From the cell containing the given text, extract its center point as (x, y) coordinate. 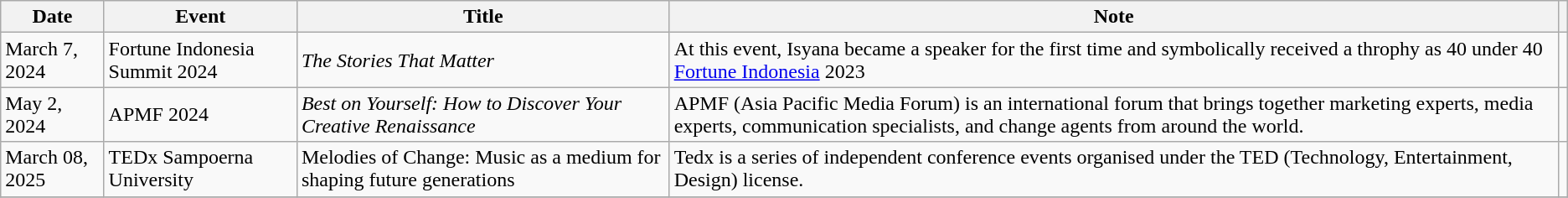
Tedx is a series of independent conference events organised under the TED (Technology, Entertainment, Design) license. (1114, 169)
Best on Yourself: How to Discover Your Creative Renaissance (482, 114)
May 2, 2024 (52, 114)
The Stories That Matter (482, 60)
At this event, Isyana became a speaker for the first time and symbolically received a throphy as 40 under 40 Fortune Indonesia 2023 (1114, 60)
March 7, 2024 (52, 60)
March 08, 2025 (52, 169)
TEDx Sampoerna University (200, 169)
Title (482, 17)
Melodies of Change: Music as a medium for shaping future generations (482, 169)
Date (52, 17)
Event (200, 17)
APMF 2024 (200, 114)
Note (1114, 17)
Fortune Indonesia Summit 2024 (200, 60)
